Return [X, Y] of the center of cell containing provided text 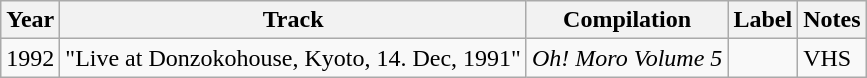
"Live at Donzokohouse, Kyoto, 14. Dec, 1991" [294, 58]
Label [763, 20]
Oh! Moro Volume 5 [626, 58]
Track [294, 20]
VHS [832, 58]
Compilation [626, 20]
1992 [30, 58]
Notes [832, 20]
Year [30, 20]
